Search for the cell housing the specified text and yield its (X, Y) center coordinate. 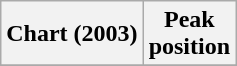
Chart (2003) (72, 34)
Peakposition (189, 34)
